Determine the (x, y) coordinate at the center of the cell enclosing the given text.  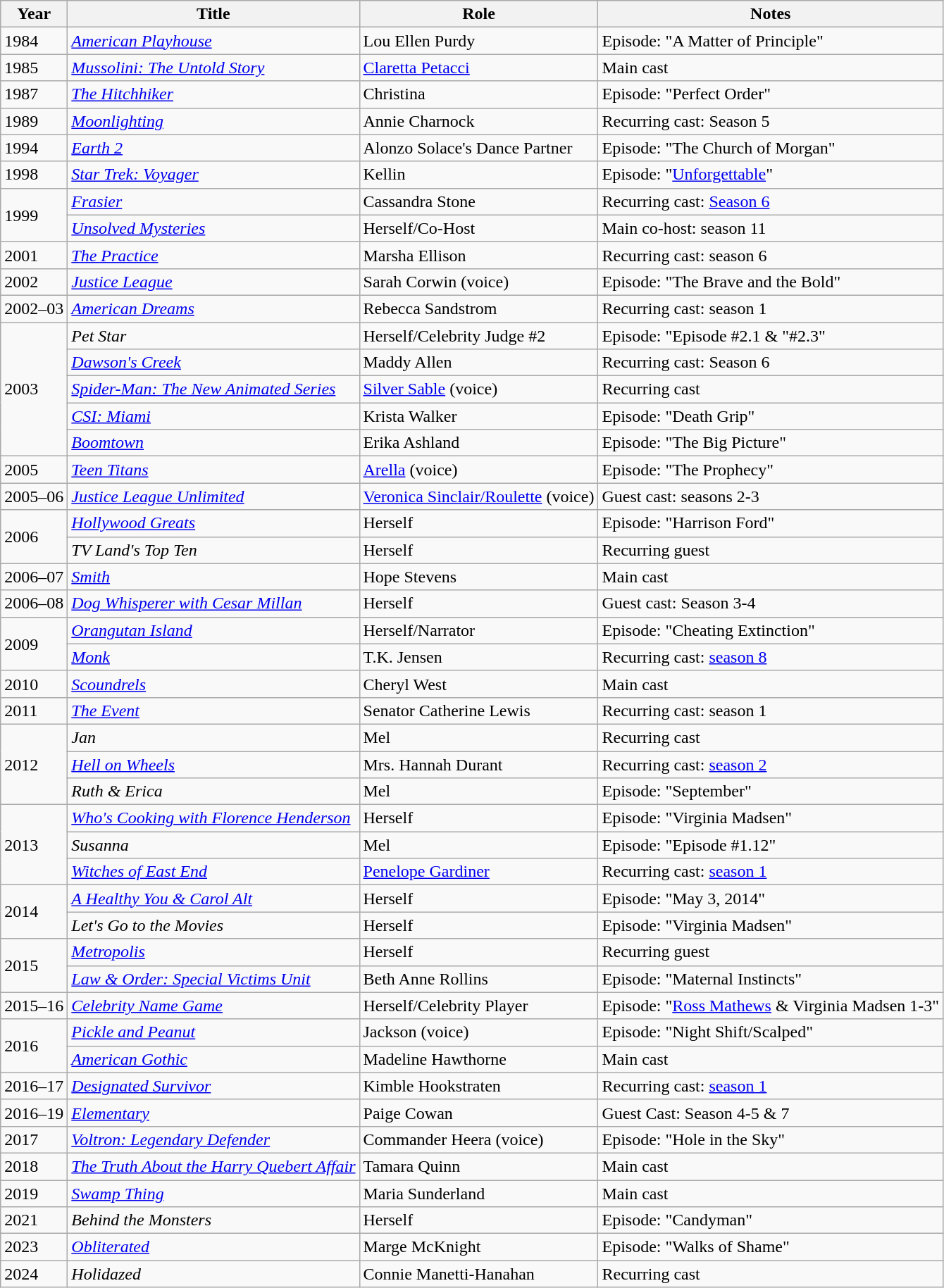
Cheryl West (479, 684)
Krista Walker (479, 416)
Obliterated (213, 1247)
Frasier (213, 201)
American Playhouse (213, 41)
Susanna (213, 845)
T.K. Jensen (479, 657)
Spider-Man: The New Animated Series (213, 389)
Episode: "Harrison Ford" (771, 523)
Maddy Allen (479, 363)
Teen Titans (213, 470)
CSI: Miami (213, 416)
Mussolini: The Untold Story (213, 68)
2024 (34, 1274)
Arella (voice) (479, 470)
Veronica Sinclair/Roulette (voice) (479, 496)
Swamp Thing (213, 1194)
Hollywood Greats (213, 523)
2021 (34, 1220)
Role (479, 14)
2013 (34, 845)
Herself/Celebrity Player (479, 1006)
Unsolved Mysteries (213, 228)
Pet Star (213, 336)
Rebecca Sandstrom (479, 308)
2015–16 (34, 1006)
Mrs. Hannah Durant (479, 764)
Boomtown (213, 443)
Episode: "Unforgettable" (771, 175)
Recurring cast: season 2 (771, 764)
Herself/Co-Host (479, 228)
Smith (213, 577)
Episode: "Walks of Shame" (771, 1247)
2014 (34, 912)
Kellin (479, 175)
Dawson's Creek (213, 363)
Kimble Hookstraten (479, 1086)
Herself/Celebrity Judge #2 (479, 336)
2005 (34, 470)
The Event (213, 711)
Episode: "A Matter of Principle" (771, 41)
Episode: "Night Shift/Scalped" (771, 1032)
Episode: "Episode #2.1 & "#2.3" (771, 336)
American Gothic (213, 1059)
2003 (34, 389)
Episode: "The Church of Morgan" (771, 148)
Who's Cooking with Florence Henderson (213, 818)
Episode: "Perfect Order" (771, 94)
Monk (213, 657)
Alonzo Solace's Dance Partner (479, 148)
A Healthy You & Carol Alt (213, 899)
1989 (34, 121)
1987 (34, 94)
Guest Cast: Season 4-5 & 7 (771, 1113)
2012 (34, 764)
Tamara Quinn (479, 1166)
Voltron: Legendary Defender (213, 1139)
2009 (34, 644)
Year (34, 14)
Recurring cast: Season 5 (771, 121)
Episode: "The Prophecy" (771, 470)
Christina (479, 94)
Connie Manetti-Hanahan (479, 1274)
The Truth About the Harry Quebert Affair (213, 1166)
Lou Ellen Purdy (479, 41)
Hell on Wheels (213, 764)
Jan (213, 737)
Episode: "Ross Mathews & Virginia Madsen 1-3" (771, 1006)
2018 (34, 1166)
Celebrity Name Game (213, 1006)
Dog Whisperer with Cesar Millan (213, 604)
TV Land's Top Ten (213, 550)
Title (213, 14)
2015 (34, 965)
Senator Catherine Lewis (479, 711)
Sarah Corwin (voice) (479, 282)
Paige Cowan (479, 1113)
Pickle and Peanut (213, 1032)
2006–08 (34, 604)
2011 (34, 711)
Elementary (213, 1113)
Justice League (213, 282)
Maria Sunderland (479, 1194)
2010 (34, 684)
Episode: "The Big Picture" (771, 443)
Cassandra Stone (479, 201)
Episode: "September" (771, 792)
Episode: "Death Grip" (771, 416)
Episode: "Cheating Extinction" (771, 630)
1999 (34, 215)
Earth 2 (213, 148)
Metropolis (213, 952)
2019 (34, 1194)
Guest cast: Season 3-4 (771, 604)
Herself/Narrator (479, 630)
Scoundrels (213, 684)
1994 (34, 148)
Notes (771, 14)
Star Trek: Voyager (213, 175)
Episode: "Candyman" (771, 1220)
Beth Anne Rollins (479, 979)
2016–19 (34, 1113)
1998 (34, 175)
Moonlighting (213, 121)
Marge McKnight (479, 1247)
Madeline Hawthorne (479, 1059)
Episode: "The Brave and the Bold" (771, 282)
Main co-host: season 11 (771, 228)
1984 (34, 41)
2001 (34, 255)
Law & Order: Special Victims Unit (213, 979)
2006–07 (34, 577)
Jackson (voice) (479, 1032)
Orangutan Island (213, 630)
Guest cast: seasons 2-3 (771, 496)
American Dreams (213, 308)
Recurring cast: season 8 (771, 657)
Marsha Ellison (479, 255)
2002–03 (34, 308)
Justice League Unlimited (213, 496)
Annie Charnock (479, 121)
2006 (34, 537)
Erika Ashland (479, 443)
2002 (34, 282)
Episode: "May 3, 2014" (771, 899)
Ruth & Erica (213, 792)
Designated Survivor (213, 1086)
Let's Go to the Movies (213, 925)
2005–06 (34, 496)
Holidazed (213, 1274)
The Practice (213, 255)
The Hitchhiker (213, 94)
Recurring cast: season 6 (771, 255)
Episode: "Hole in the Sky" (771, 1139)
Behind the Monsters (213, 1220)
2017 (34, 1139)
2016–17 (34, 1086)
Hope Stevens (479, 577)
Episode: "Maternal Instincts" (771, 979)
Episode: "Episode #1.12" (771, 845)
2023 (34, 1247)
1985 (34, 68)
2016 (34, 1046)
Commander Heera (voice) (479, 1139)
Penelope Gardiner (479, 872)
Claretta Petacci (479, 68)
Silver Sable (voice) (479, 389)
Witches of East End (213, 872)
